Output the (X, Y) coordinate of the center of the cell containing the given text.  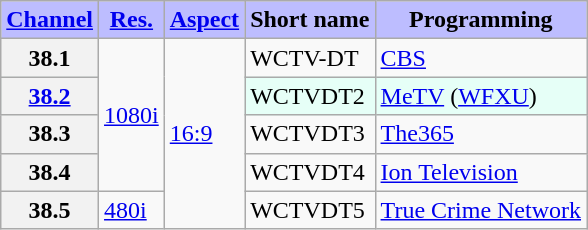
WCTVDT3 (310, 134)
WCTV-DT (310, 58)
WCTVDT5 (310, 210)
CBS (481, 58)
Short name (310, 20)
MeTV (WFXU) (481, 96)
38.1 (50, 58)
Channel (50, 20)
WCTVDT2 (310, 96)
38.3 (50, 134)
Aspect (204, 20)
1080i (132, 115)
True Crime Network (481, 210)
480i (132, 210)
The365 (481, 134)
Programming (481, 20)
16:9 (204, 134)
38.4 (50, 172)
WCTVDT4 (310, 172)
Ion Television (481, 172)
Res. (132, 20)
38.5 (50, 210)
38.2 (50, 96)
